Search for the cell housing the specified text and yield its (x, y) center coordinate. 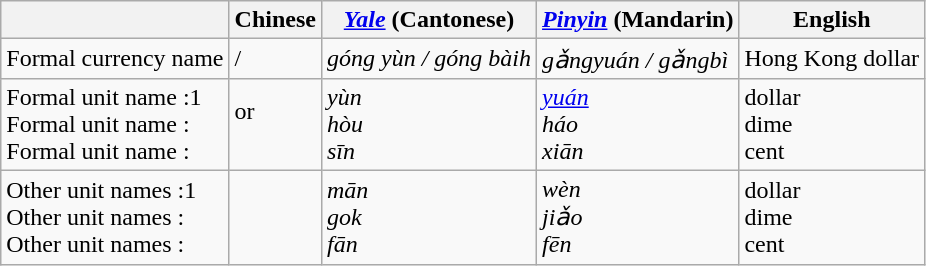
or (275, 124)
māngokfān (428, 217)
wènjiǎofēn (638, 217)
Chinese (275, 20)
góng yùn / góng bàih (428, 59)
/ (275, 59)
yuánháoxiān (638, 124)
Formal unit name :1Formal unit name :Formal unit name : (115, 124)
English (832, 20)
gǎngyuán / gǎngbì (638, 59)
Pinyin (Mandarin) (638, 20)
Other unit names :1Other unit names :Other unit names : (115, 217)
Yale (Cantonese) (428, 20)
Formal currency name (115, 59)
yùnhòusīn (428, 124)
Hong Kong dollar (832, 59)
